From the cell containing the given text, extract its center point as [X, Y] coordinate. 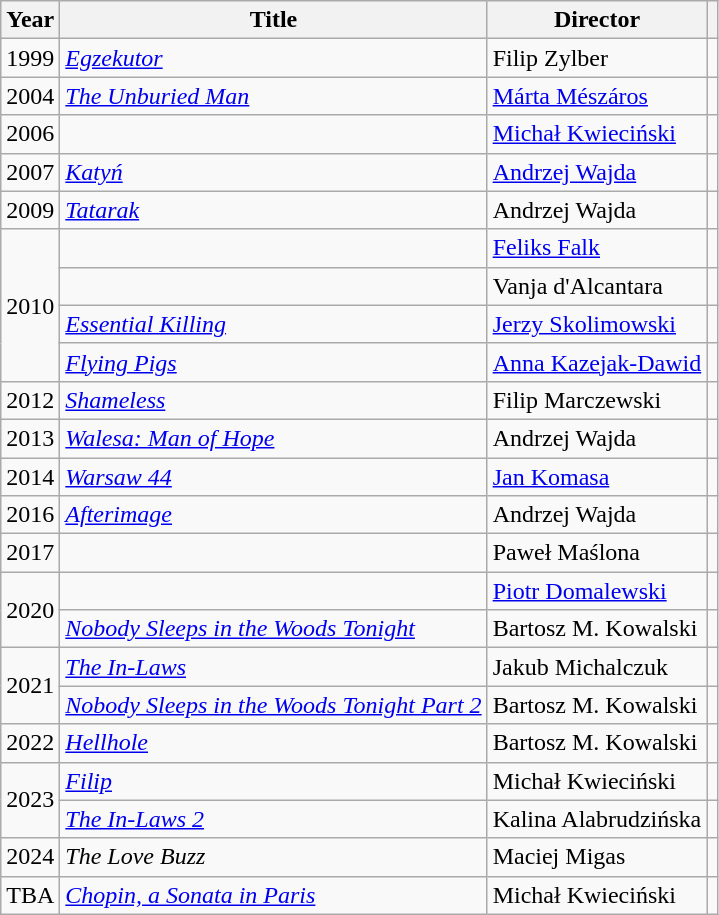
Maciej Migas [597, 857]
2017 [30, 553]
2006 [30, 134]
Filip Marczewski [597, 400]
2007 [30, 172]
Kalina Alabrudzińska [597, 819]
2012 [30, 400]
Chopin, a Sonata in Paris [274, 895]
Katyń [274, 172]
Nobody Sleeps in the Woods Tonight [274, 629]
2004 [30, 96]
2020 [30, 610]
The In-Laws 2 [274, 819]
2016 [30, 515]
The In-Laws [274, 667]
Director [597, 20]
1999 [30, 58]
Jerzy Skolimowski [597, 324]
2021 [30, 686]
The Unburied Man [274, 96]
2024 [30, 857]
Márta Mészáros [597, 96]
Jakub Michalczuk [597, 667]
2009 [30, 210]
Egzekutor [274, 58]
Shameless [274, 400]
TBA [30, 895]
Nobody Sleeps in the Woods Tonight Part 2 [274, 705]
Warsaw 44 [274, 477]
2010 [30, 305]
Vanja d'Alcantara [597, 286]
Year [30, 20]
Piotr Domalewski [597, 591]
Afterimage [274, 515]
Filip Zylber [597, 58]
Feliks Falk [597, 248]
Essential Killing [274, 324]
2014 [30, 477]
Hellhole [274, 743]
Filip [274, 781]
2013 [30, 438]
Jan Komasa [597, 477]
Flying Pigs [274, 362]
Title [274, 20]
Tatarak [274, 210]
2023 [30, 800]
2022 [30, 743]
The Love Buzz [274, 857]
Anna Kazejak-Dawid [597, 362]
Walesa: Man of Hope [274, 438]
Paweł Maślona [597, 553]
